Locate the cell with the specified text and output its (x, y) center coordinate. 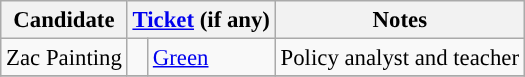
Notes (400, 20)
Green (212, 58)
Ticket (if any) (201, 20)
Candidate (64, 20)
Policy analyst and teacher (400, 58)
Zac Painting (64, 58)
